Pinpoint the cell where the given text exists, returning its [X, Y] midpoint coordinate. 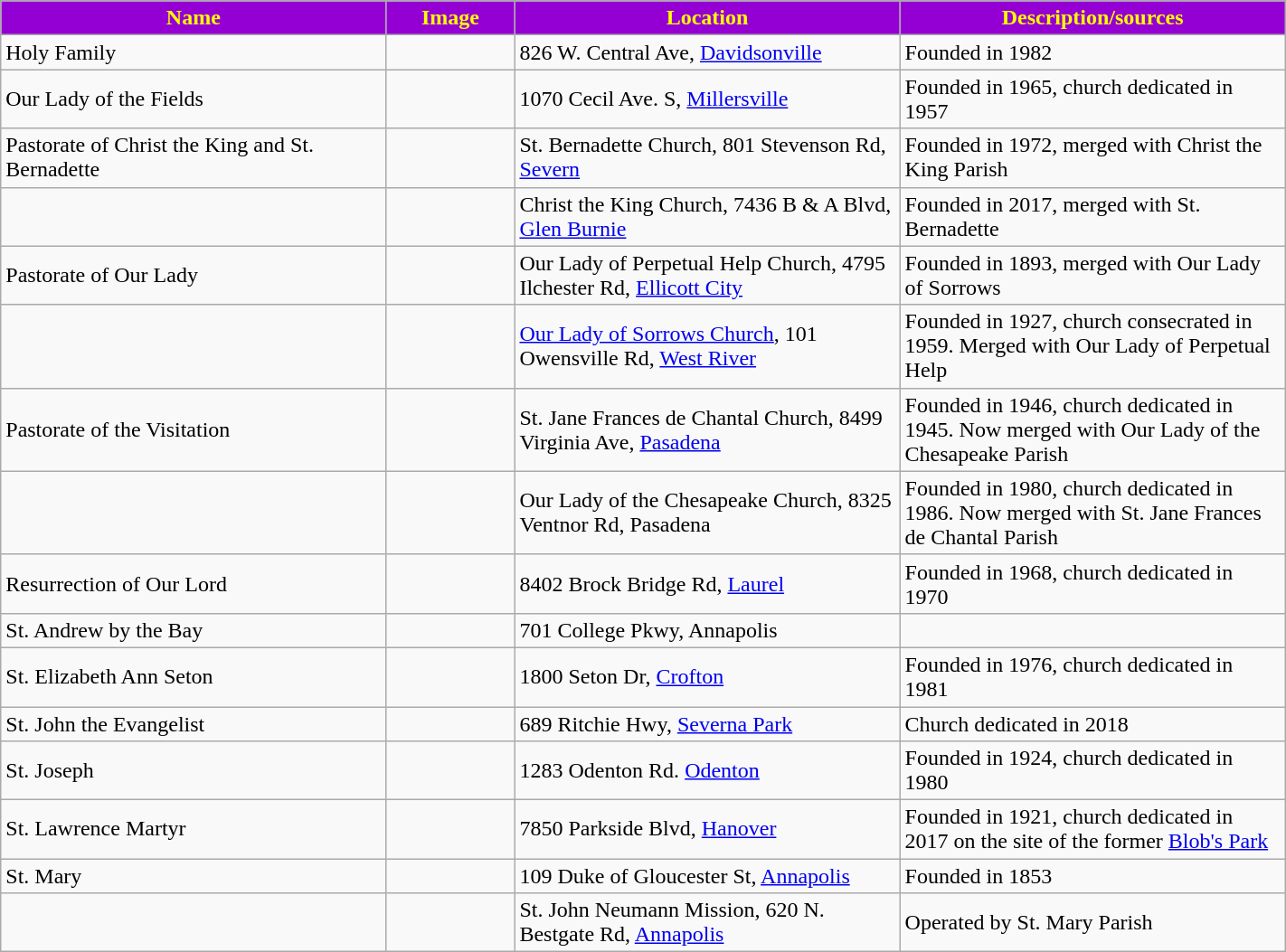
Founded in 1980, church dedicated in 1986. Now merged with St. Jane Frances de Chantal Parish [1092, 513]
826 W. Central Ave, Davidsonville [707, 52]
109 Duke of Gloucester St, Annapolis [707, 876]
Resurrection of Our Lord [194, 584]
Founded in 2017, merged with St. Bernadette [1092, 217]
St. Elizabeth Ann Seton [194, 676]
Pastorate of Christ the King and St. Bernadette [194, 157]
Founded in 1976, church dedicated in 1981 [1092, 676]
St. John the Evangelist [194, 724]
701 College Pkwy, Annapolis [707, 630]
Founded in 1946, church dedicated in 1945. Now merged with Our Lady of the Chesapeake Parish [1092, 429]
Pastorate of Our Lady [194, 275]
St. Andrew by the Bay [194, 630]
Founded in 1853 [1092, 876]
Our Lady of Sorrows Church, 101 Owensville Rd, West River [707, 346]
Our Lady of the Fields [194, 99]
Founded in 1965, church dedicated in 1957 [1092, 99]
Founded in 1968, church dedicated in 1970 [1092, 584]
Our Lady of the Chesapeake Church, 8325 Ventnor Rd, Pasadena [707, 513]
Founded in 1982 [1092, 52]
Founded in 1972, merged with Christ the King Parish [1092, 157]
St. Bernadette Church, 801 Stevenson Rd, Severn [707, 157]
Pastorate of the Visitation [194, 429]
St. Mary [194, 876]
Description/sources [1092, 18]
St. Joseph [194, 770]
Founded in 1927, church consecrated in 1959. Merged with Our Lady of Perpetual Help [1092, 346]
Founded in 1924, church dedicated in 1980 [1092, 770]
7850 Parkside Blvd, Hanover [707, 830]
Holy Family [194, 52]
689 Ritchie Hwy, Severna Park [707, 724]
Name [194, 18]
St. John Neumann Mission, 620 N. Bestgate Rd, Annapolis [707, 922]
St. Jane Frances de Chantal Church, 8499 Virginia Ave, Pasadena [707, 429]
Location [707, 18]
1800 Seton Dr, Crofton [707, 676]
1070 Cecil Ave. S, Millersville [707, 99]
Operated by St. Mary Parish [1092, 922]
Founded in 1893, merged with Our Lady of Sorrows [1092, 275]
St. Lawrence Martyr [194, 830]
1283 Odenton Rd. Odenton [707, 770]
Christ the King Church, 7436 B & A Blvd, Glen Burnie [707, 217]
Image [450, 18]
Founded in 1921, church dedicated in 2017 on the site of the former Blob's Park [1092, 830]
Church dedicated in 2018 [1092, 724]
8402 Brock Bridge Rd, Laurel [707, 584]
Our Lady of Perpetual Help Church, 4795 Ilchester Rd, Ellicott City [707, 275]
